Scan for the cell matching the given text and deliver its [X, Y] coordinate at center. 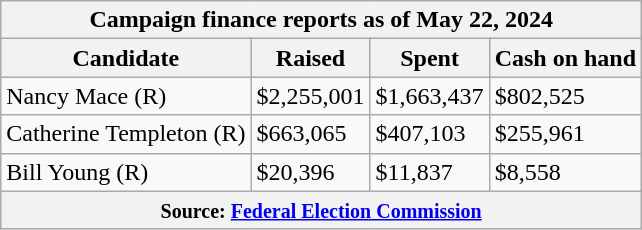
Nancy Mace (R) [126, 96]
Cash on hand [565, 58]
Raised [310, 58]
$663,065 [310, 134]
$802,525 [565, 96]
Catherine Templeton (R) [126, 134]
$407,103 [430, 134]
$8,558 [565, 172]
Spent [430, 58]
$2,255,001 [310, 96]
Source: Federal Election Commission [322, 210]
$255,961 [565, 134]
$20,396 [310, 172]
Campaign finance reports as of May 22, 2024 [322, 20]
$11,837 [430, 172]
Candidate [126, 58]
Bill Young (R) [126, 172]
$1,663,437 [430, 96]
